Return [x, y] of the center of cell containing provided text 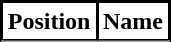
Name [134, 22]
Position [50, 22]
